Extract the [X, Y] coordinate from the center of the cell holding the provided text.  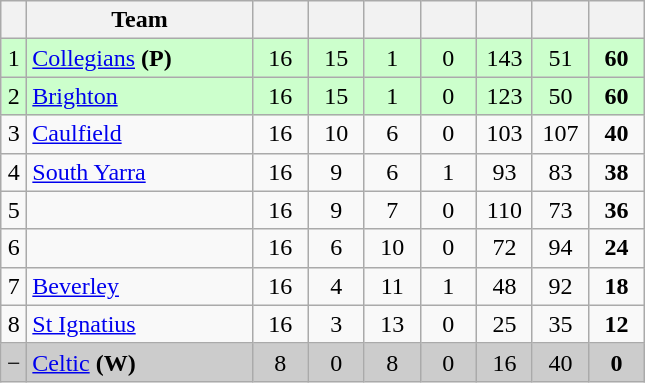
Beverley [140, 286]
18 [617, 286]
73 [560, 210]
Brighton [140, 96]
St Ignatius [140, 324]
36 [617, 210]
92 [560, 286]
83 [560, 172]
50 [560, 96]
11 [392, 286]
Collegians (P) [140, 58]
South Yarra [140, 172]
12 [617, 324]
48 [504, 286]
25 [504, 324]
72 [504, 248]
38 [617, 172]
2 [14, 96]
13 [392, 324]
93 [504, 172]
24 [617, 248]
123 [504, 96]
107 [560, 134]
− [14, 362]
103 [504, 134]
Team [140, 20]
Celtic (W) [140, 362]
Caulfield [140, 134]
51 [560, 58]
35 [560, 324]
110 [504, 210]
5 [14, 210]
143 [504, 58]
94 [560, 248]
